Locate the cell with the specified text and output its [X, Y] center coordinate. 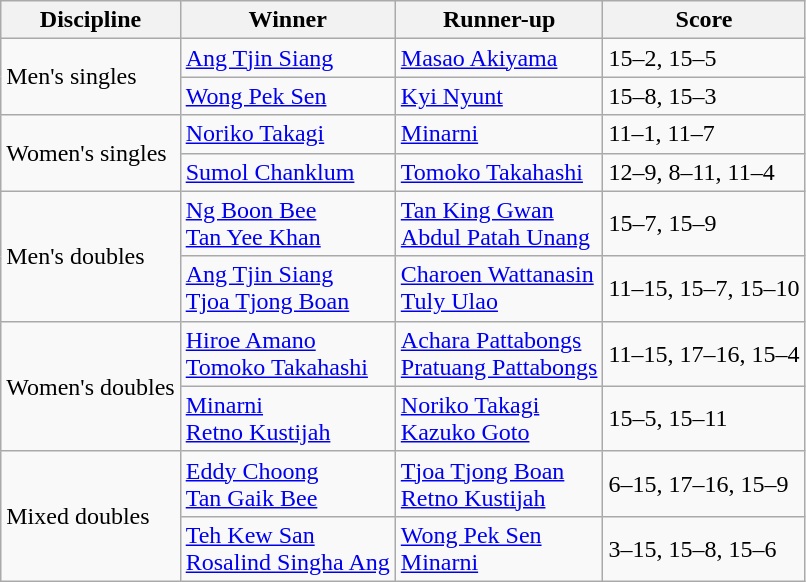
Tomoko Takahashi [499, 172]
Mixed doubles [90, 516]
11–15, 15–7, 15–10 [704, 288]
Discipline [90, 20]
Women's doubles [90, 386]
Noriko Takagi [288, 134]
Men's doubles [90, 256]
15–2, 15–5 [704, 58]
Ang Tjin Siang Tjoa Tjong Boan [288, 288]
Runner-up [499, 20]
Men's singles [90, 77]
11–15, 17–16, 15–4 [704, 354]
12–9, 8–11, 11–4 [704, 172]
Sumol Chanklum [288, 172]
Charoen Wattanasin Tuly Ulao [499, 288]
Kyi Nyunt [499, 96]
Wong Pek Sen [288, 96]
15–8, 15–3 [704, 96]
15–7, 15–9 [704, 224]
Wong Pek Sen Minarni [499, 548]
Ng Boon Bee Tan Yee Khan [288, 224]
Tan King Gwan Abdul Patah Unang [499, 224]
11–1, 11–7 [704, 134]
Noriko Takagi Kazuko Goto [499, 418]
Teh Kew San Rosalind Singha Ang [288, 548]
Minarni Retno Kustijah [288, 418]
Achara Pattabongs Pratuang Pattabongs [499, 354]
Ang Tjin Siang [288, 58]
Women's singles [90, 153]
15–5, 15–11 [704, 418]
Masao Akiyama [499, 58]
Minarni [499, 134]
Hiroe Amano Tomoko Takahashi [288, 354]
6–15, 17–16, 15–9 [704, 484]
Eddy Choong Tan Gaik Bee [288, 484]
Score [704, 20]
3–15, 15–8, 15–6 [704, 548]
Tjoa Tjong Boan Retno Kustijah [499, 484]
Winner [288, 20]
